Output the (x, y) coordinate of the center of the cell containing the given text.  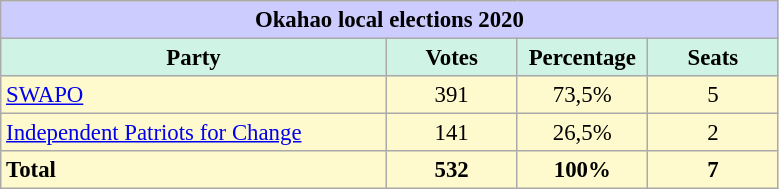
100% (582, 170)
Votes (452, 58)
73,5% (582, 95)
26,5% (582, 133)
532 (452, 170)
Percentage (582, 58)
391 (452, 95)
Okahao local elections 2020 (390, 20)
2 (714, 133)
Seats (714, 58)
141 (452, 133)
Total (194, 170)
Party (194, 58)
Independent Patriots for Change (194, 133)
7 (714, 170)
SWAPO (194, 95)
5 (714, 95)
